Detect which cell encompasses the target text, then output its [X, Y] center coordinate. 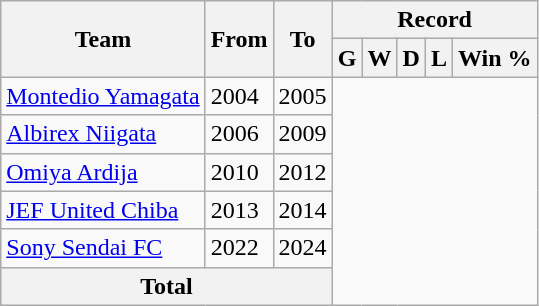
Sony Sendai FC [103, 248]
2004 [239, 96]
2024 [302, 248]
2013 [239, 210]
Team [103, 39]
To [302, 39]
Omiya Ardija [103, 172]
Total [166, 286]
JEF United Chiba [103, 210]
2022 [239, 248]
2006 [239, 134]
2014 [302, 210]
Montedio Yamagata [103, 96]
2012 [302, 172]
2005 [302, 96]
Albirex Niigata [103, 134]
G [347, 58]
Win % [494, 58]
D [411, 58]
W [380, 58]
2010 [239, 172]
Record [434, 20]
From [239, 39]
2009 [302, 134]
L [438, 58]
